Capture the cell that displays the provided text and extract its (X, Y) central coordinate. 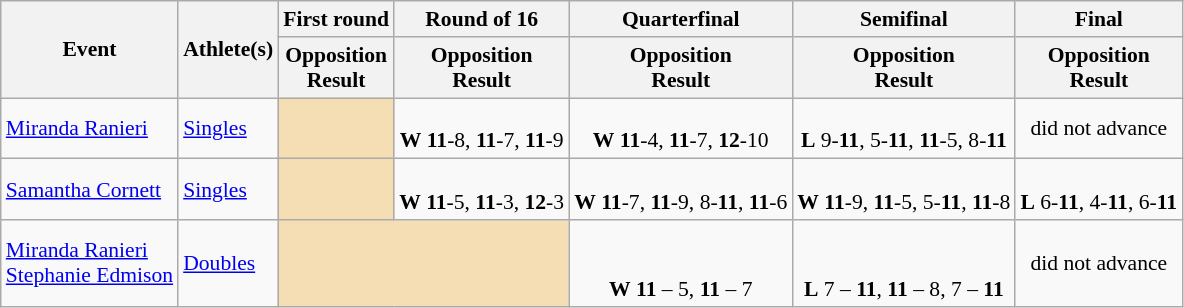
Miranda Ranieri (90, 128)
W 11-8, 11-7, 11-9 (482, 128)
Final (1098, 19)
Samantha Cornett (90, 190)
Athlete(s) (228, 50)
L 9-11, 5-11, 11-5, 8-11 (904, 128)
W 11-7, 11-9, 8-11, 11-6 (680, 190)
W 11-5, 11-3, 12-3 (482, 190)
Event (90, 50)
W 11-9, 11-5, 5-11, 11-8 (904, 190)
Round of 16 (482, 19)
W 11-4, 11-7, 12-10 (680, 128)
Semifinal (904, 19)
L 6-11, 4-11, 6-11 (1098, 190)
Quarterfinal (680, 19)
Doubles (228, 264)
First round (336, 19)
Miranda RanieriStephanie Edmison (90, 264)
W 11 – 5, 11 – 7 (680, 264)
L 7 – 11, 11 – 8, 7 – 11 (904, 264)
